For the text-containing cell, return its midpoint in (X, Y) coordinate format. 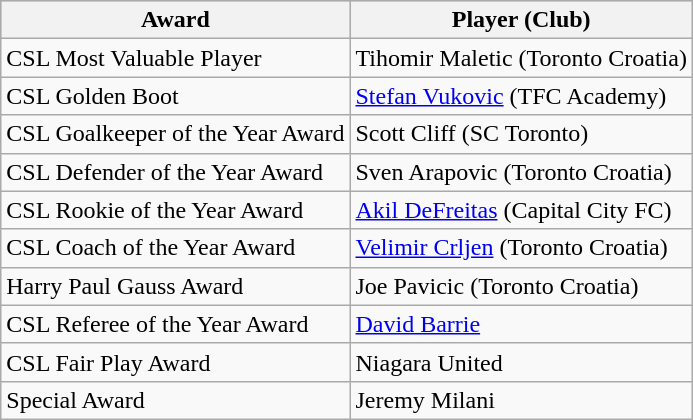
Velimir Crljen (Toronto Croatia) (521, 248)
Player (Club) (521, 20)
CSL Rookie of the Year Award (176, 210)
Sven Arapovic (Toronto Croatia) (521, 172)
Special Award (176, 400)
Award (176, 20)
Tihomir Maletic (Toronto Croatia) (521, 58)
CSL Goalkeeper of the Year Award (176, 134)
David Barrie (521, 324)
CSL Coach of the Year Award (176, 248)
Niagara United (521, 362)
CSL Most Valuable Player (176, 58)
Jeremy Milani (521, 400)
CSL Defender of the Year Award (176, 172)
CSL Golden Boot (176, 96)
CSL Fair Play Award (176, 362)
CSL Referee of the Year Award (176, 324)
Harry Paul Gauss Award (176, 286)
Scott Cliff (SC Toronto) (521, 134)
Joe Pavicic (Toronto Croatia) (521, 286)
Stefan Vukovic (TFC Academy) (521, 96)
Akil DeFreitas (Capital City FC) (521, 210)
